Return the (X, Y) coordinate for the center point of the cell that contains the specified text.  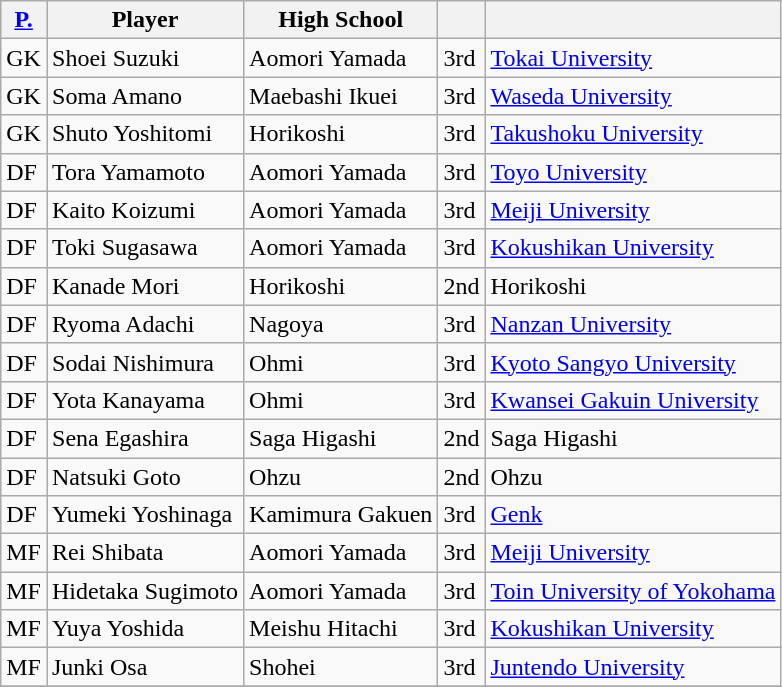
Toin University of Yokohama (633, 591)
Sena Egashira (144, 438)
Tora Yamamoto (144, 172)
Junki Osa (144, 667)
Toyo University (633, 172)
Hidetaka Sugimoto (144, 591)
Ryoma Adachi (144, 324)
Soma Amano (144, 96)
High School (341, 20)
Yuya Yoshida (144, 629)
Yumeki Yoshinaga (144, 515)
Nagoya (341, 324)
P. (24, 20)
Tokai University (633, 58)
Meishu Hitachi (341, 629)
Maebashi Ikuei (341, 96)
Player (144, 20)
Kyoto Sangyo University (633, 362)
Takushoku University (633, 134)
Shuto Yoshitomi (144, 134)
Juntendo University (633, 667)
Toki Sugasawa (144, 248)
Yota Kanayama (144, 400)
Genk (633, 515)
Shohei (341, 667)
Rei Shibata (144, 553)
Kanade Mori (144, 286)
Kaito Koizumi (144, 210)
Shoei Suzuki (144, 58)
Waseda University (633, 96)
Nanzan University (633, 324)
Natsuki Goto (144, 477)
Kwansei Gakuin University (633, 400)
Sodai Nishimura (144, 362)
Kamimura Gakuen (341, 515)
